Return the [x, y] coordinate for the center point of the cell that contains the specified text.  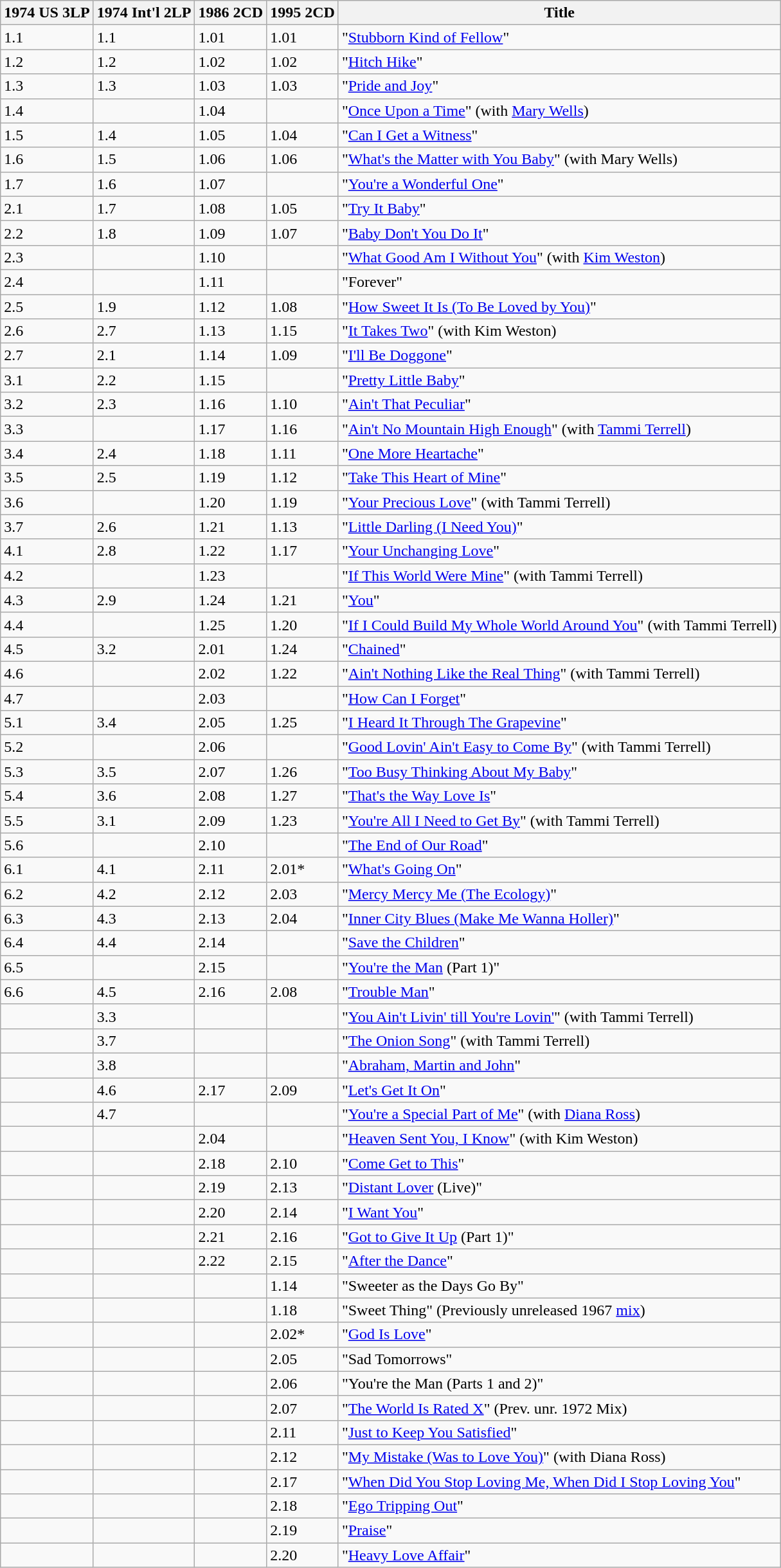
"Heaven Sent You, I Know" (with Kim Weston) [559, 1139]
"What Good Am I Without You" (with Kim Weston) [559, 257]
6.3 [47, 918]
5.1 [47, 723]
"Let's Get It On" [559, 1090]
2.9 [144, 600]
"Try It Baby" [559, 208]
"Ain't No Mountain High Enough" (with Tammi Terrell) [559, 429]
6.4 [47, 943]
1.9 [144, 307]
1974 Int'l 2LP [144, 13]
6.1 [47, 870]
5.3 [47, 772]
"Your Precious Love" (with Tammi Terrell) [559, 502]
6.6 [47, 992]
2.02* [303, 1335]
Title [559, 13]
"Take This Heart of Mine" [559, 478]
"The World Is Rated X" (Prev. unr. 1972 Mix) [559, 1408]
2.02 [231, 673]
"Pride and Joy" [559, 86]
"Come Get to This" [559, 1163]
"You're the Man (Parts 1 and 2)" [559, 1383]
"One More Heartache" [559, 453]
"The End of Our Road" [559, 845]
1986 2CD [231, 13]
"Chained" [559, 649]
"How Can I Forget" [559, 698]
"Pretty Little Baby" [559, 380]
"I'll Be Doggone" [559, 356]
"If I Could Build My Whole World Around You" (with Tammi Terrell) [559, 624]
1995 2CD [303, 13]
"Trouble Man" [559, 992]
"I Want You" [559, 1212]
5.5 [47, 821]
2.01* [303, 870]
"Mercy Mercy Me (The Ecology)" [559, 894]
"Sweeter as the Days Go By" [559, 1286]
"Ain't That Peculiar" [559, 405]
"God Is Love" [559, 1335]
"You're the Man (Part 1)" [559, 967]
"You" [559, 600]
"What's Going On" [559, 870]
"Got to Give It Up (Part 1)" [559, 1237]
"It Takes Two" (with Kim Weston) [559, 331]
"Stubborn Kind of Fellow" [559, 37]
"Inner City Blues (Make Me Wanna Holler)" [559, 918]
"When Did You Stop Loving Me, When Did I Stop Loving You" [559, 1481]
"Ain't Nothing Like the Real Thing" (with Tammi Terrell) [559, 673]
2.21 [231, 1237]
1.27 [303, 796]
2.01 [231, 649]
"Praise" [559, 1531]
1974 US 3LP [47, 13]
"Abraham, Martin and John" [559, 1065]
"Just to Keep You Satisfied" [559, 1432]
2.8 [144, 551]
"What's the Matter with You Baby" (with Mary Wells) [559, 160]
"You're a Special Part of Me" (with Diana Ross) [559, 1115]
6.5 [47, 967]
"After the Dance" [559, 1261]
"Save the Children" [559, 943]
"That's the Way Love Is" [559, 796]
2.22 [231, 1261]
"Sad Tomorrows" [559, 1359]
5.2 [47, 747]
"You're a Wonderful One" [559, 184]
"Hitch Hike" [559, 62]
"I Heard It Through The Grapevine" [559, 723]
"Forever" [559, 282]
"Heavy Love Affair" [559, 1555]
"If This World Were Mine" (with Tammi Terrell) [559, 576]
"Ego Tripping Out" [559, 1506]
5.4 [47, 796]
"Good Lovin' Ain't Easy to Come By" (with Tammi Terrell) [559, 747]
"You're All I Need to Get By" (with Tammi Terrell) [559, 821]
"You Ain't Livin' till You're Lovin'" (with Tammi Terrell) [559, 1016]
"My Mistake (Was to Love You)" (with Diana Ross) [559, 1457]
"Your Unchanging Love" [559, 551]
"How Sweet It Is (To Be Loved by You)" [559, 307]
1.8 [144, 233]
"Sweet Thing" (Previously unreleased 1967 mix) [559, 1310]
"Baby Don't You Do It" [559, 233]
"Little Darling (I Need You)" [559, 527]
"Once Upon a Time" (with Mary Wells) [559, 111]
6.2 [47, 894]
"The Onion Song" (with Tammi Terrell) [559, 1041]
"Can I Get a Witness" [559, 135]
"Distant Lover (Live)" [559, 1188]
1.26 [303, 772]
5.6 [47, 845]
"Too Busy Thinking About My Baby" [559, 772]
3.8 [144, 1065]
